Search for the cell housing the specified text and yield its [x, y] center coordinate. 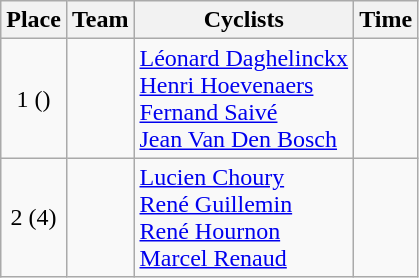
Cyclists [244, 20]
Lucien Choury René Guillemin René Hournon Marcel Renaud [244, 218]
1 () [34, 98]
2 (4) [34, 218]
Place [34, 20]
Time [386, 20]
Léonard Daghelinckx Henri Hoevenaers Fernand Saivé Jean Van Den Bosch [244, 98]
Team [100, 20]
